Determine the (x, y) coordinate at the center of the cell enclosing the given text.  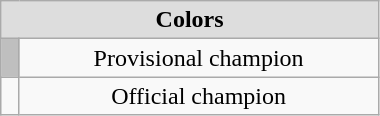
Colors (190, 20)
Official champion (199, 96)
Provisional champion (199, 58)
